Detect which cell encompasses the target text, then output its (x, y) center coordinate. 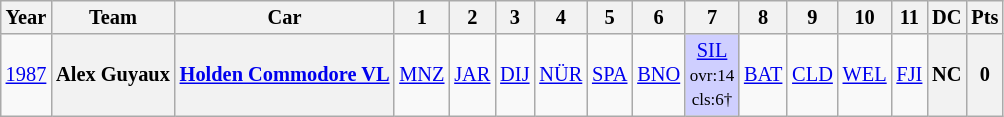
Team (113, 17)
1 (422, 17)
FJI (910, 75)
CLD (812, 75)
DC (946, 17)
JAR (472, 75)
8 (763, 17)
Car (285, 17)
10 (865, 17)
5 (610, 17)
3 (514, 17)
0 (984, 75)
11 (910, 17)
SILovr:14cls:6† (712, 75)
SPA (610, 75)
NC (946, 75)
6 (658, 17)
Pts (984, 17)
Alex Guyaux (113, 75)
4 (560, 17)
7 (712, 17)
1987 (26, 75)
Holden Commodore VL (285, 75)
9 (812, 17)
WEL (865, 75)
NÜR (560, 75)
BNO (658, 75)
MNZ (422, 75)
Year (26, 17)
2 (472, 17)
BAT (763, 75)
DIJ (514, 75)
